For the text-containing cell, return its midpoint in [x, y] coordinate format. 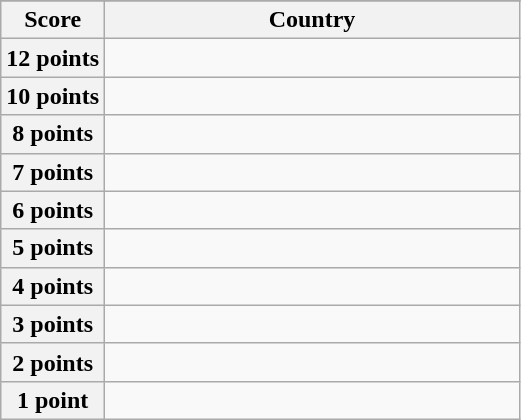
7 points [53, 172]
Country [312, 20]
2 points [53, 362]
6 points [53, 210]
10 points [53, 96]
8 points [53, 134]
3 points [53, 324]
1 point [53, 400]
4 points [53, 286]
12 points [53, 58]
5 points [53, 248]
Score [53, 20]
